Capture the cell that displays the provided text and extract its (X, Y) central coordinate. 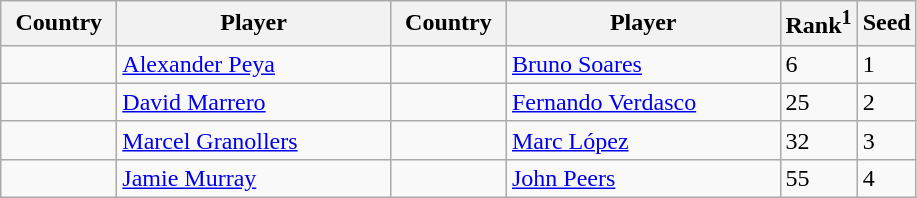
John Peers (643, 178)
6 (818, 64)
David Marrero (254, 102)
55 (818, 178)
Marc López (643, 140)
4 (886, 178)
Jamie Murray (254, 178)
32 (818, 140)
25 (818, 102)
Alexander Peya (254, 64)
Rank1 (818, 24)
Marcel Granollers (254, 140)
1 (886, 64)
2 (886, 102)
Seed (886, 24)
3 (886, 140)
Fernando Verdasco (643, 102)
Bruno Soares (643, 64)
